Output the [X, Y] coordinate of the center of the cell containing the given text.  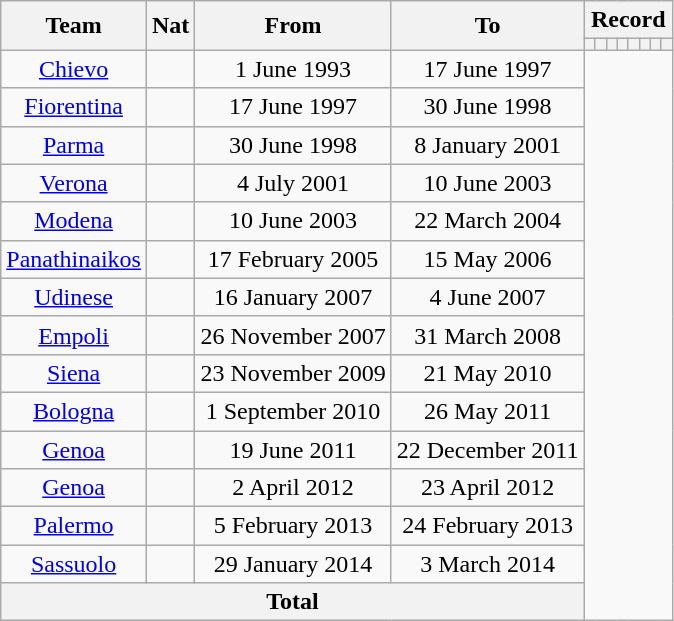
Team [74, 26]
Siena [74, 373]
Parma [74, 145]
Record [628, 20]
26 May 2011 [488, 411]
4 July 2001 [293, 183]
Total [292, 602]
Palermo [74, 526]
Empoli [74, 335]
Panathinaikos [74, 259]
23 April 2012 [488, 488]
31 March 2008 [488, 335]
19 June 2011 [293, 449]
Udinese [74, 297]
1 September 2010 [293, 411]
Chievo [74, 69]
22 December 2011 [488, 449]
From [293, 26]
16 January 2007 [293, 297]
4 June 2007 [488, 297]
8 January 2001 [488, 145]
Nat [170, 26]
23 November 2009 [293, 373]
Sassuolo [74, 564]
Verona [74, 183]
1 June 1993 [293, 69]
15 May 2006 [488, 259]
17 February 2005 [293, 259]
26 November 2007 [293, 335]
Modena [74, 221]
29 January 2014 [293, 564]
24 February 2013 [488, 526]
Bologna [74, 411]
Fiorentina [74, 107]
21 May 2010 [488, 373]
To [488, 26]
5 February 2013 [293, 526]
3 March 2014 [488, 564]
2 April 2012 [293, 488]
22 March 2004 [488, 221]
